Return the [x, y] coordinate for the center point of the cell that contains the specified text.  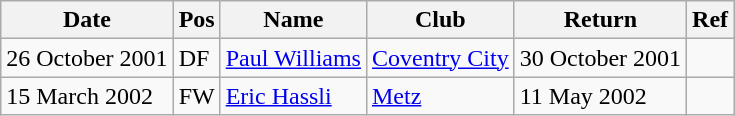
Metz [440, 96]
Club [440, 20]
Date [87, 20]
30 October 2001 [600, 58]
FW [196, 96]
11 May 2002 [600, 96]
Return [600, 20]
Coventry City [440, 58]
Ref [710, 20]
Name [293, 20]
DF [196, 58]
Eric Hassli [293, 96]
Paul Williams [293, 58]
15 March 2002 [87, 96]
26 October 2001 [87, 58]
Pos [196, 20]
